Extract the (x, y) coordinate from the center of the cell holding the provided text.  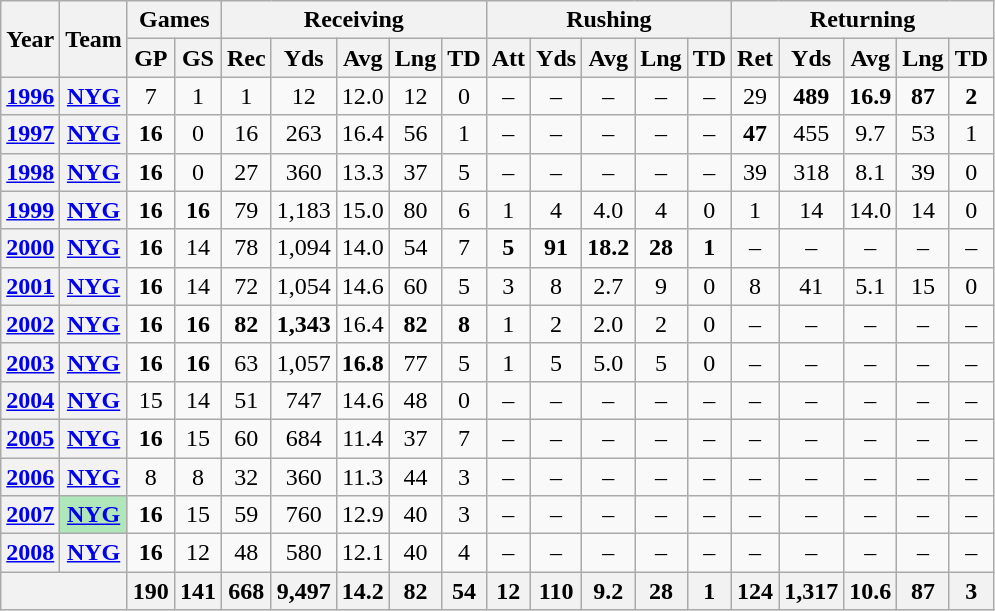
2008 (30, 553)
GS (198, 58)
2006 (30, 477)
Receiving (354, 20)
747 (304, 400)
1999 (30, 210)
72 (246, 286)
5.0 (608, 362)
16.8 (362, 362)
13.3 (362, 172)
1997 (30, 134)
59 (246, 515)
2000 (30, 248)
Year (30, 39)
1996 (30, 96)
455 (812, 134)
2001 (30, 286)
2004 (30, 400)
12.0 (362, 96)
16.9 (870, 96)
1,343 (304, 324)
1,057 (304, 362)
12.1 (362, 553)
91 (556, 248)
Team (94, 39)
53 (923, 134)
8.1 (870, 172)
4.0 (608, 210)
190 (150, 591)
63 (246, 362)
80 (415, 210)
9 (661, 286)
Rec (246, 58)
41 (812, 286)
11.4 (362, 438)
580 (304, 553)
15.0 (362, 210)
27 (246, 172)
2.7 (608, 286)
1,317 (812, 591)
78 (246, 248)
141 (198, 591)
9.2 (608, 591)
1,094 (304, 248)
124 (756, 591)
1,183 (304, 210)
5.1 (870, 286)
44 (415, 477)
2003 (30, 362)
2.0 (608, 324)
Games (174, 20)
GP (150, 58)
Ret (756, 58)
668 (246, 591)
263 (304, 134)
9.7 (870, 134)
318 (812, 172)
12.9 (362, 515)
Att (508, 58)
51 (246, 400)
1998 (30, 172)
77 (415, 362)
56 (415, 134)
1,054 (304, 286)
2005 (30, 438)
Rushing (608, 20)
32 (246, 477)
489 (812, 96)
9,497 (304, 591)
Returning (863, 20)
110 (556, 591)
6 (464, 210)
2002 (30, 324)
18.2 (608, 248)
684 (304, 438)
760 (304, 515)
79 (246, 210)
2007 (30, 515)
47 (756, 134)
11.3 (362, 477)
14.2 (362, 591)
29 (756, 96)
10.6 (870, 591)
